From the cell containing the given text, extract its center point as [x, y] coordinate. 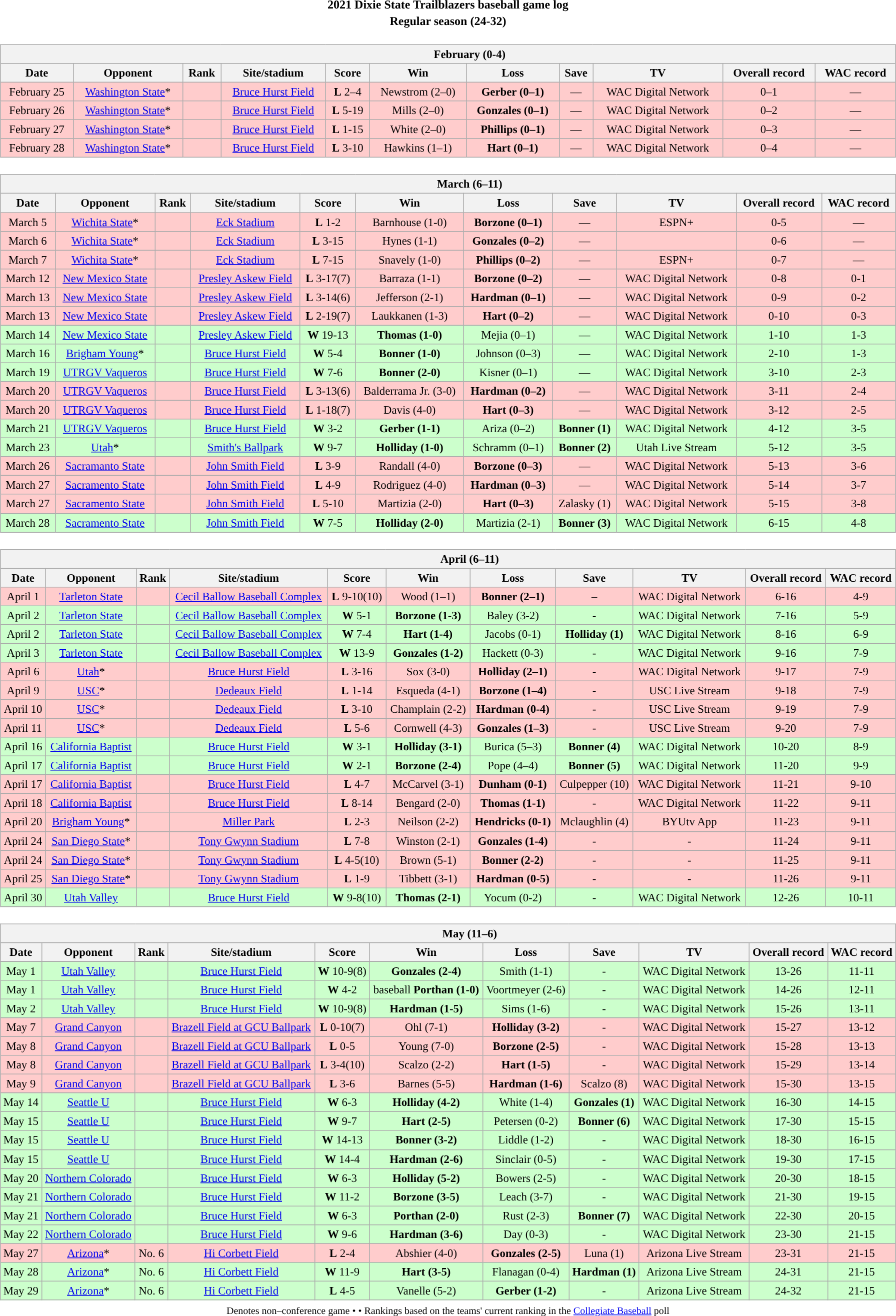
March 26 [28, 466]
Hart (1-4) [428, 634]
L 2–4 [347, 92]
5-15 [779, 504]
Bengard (2-0) [428, 803]
W 11-9 [342, 1272]
Gonzales (0–1) [513, 111]
Holliday (3-1) [428, 747]
9-20 [785, 728]
0-6 [779, 241]
BYUtv App [689, 822]
5-9 [861, 615]
Borzone (1–4) [513, 690]
March 16 [28, 354]
L 3-16 [357, 672]
Hardman (0-4) [513, 709]
Yocum (0-2) [513, 897]
2-10 [779, 354]
8-9 [861, 747]
Schramm (0–1) [508, 448]
Holliday (3-2) [526, 1027]
Borzone (0–2) [508, 278]
April 6 [23, 672]
Barraza (1-1) [409, 278]
McCarvel (3-1) [428, 784]
L 4-5 [342, 1290]
May 14 [21, 1102]
L 2-4 [342, 1253]
L 2-19(7) [328, 316]
L 4-5(10) [357, 860]
Mejia (0–1) [508, 335]
5-14 [779, 485]
Gonzales (1–3) [513, 728]
9-9 [861, 766]
April 16 [23, 747]
Gonzales (0–2) [508, 241]
L 5-10 [328, 504]
Holliday (1-0) [409, 448]
L 0-5 [342, 1046]
W 2-1 [357, 766]
2-3 [858, 372]
22-30 [788, 1215]
Sims (1-6) [526, 1008]
3-10 [779, 372]
Flanagan (0-4) [526, 1272]
March 21 [28, 429]
0-10 [779, 316]
Newstrom (2–0) [418, 92]
Scalzo (2-2) [426, 1065]
May 9 [21, 1084]
Hardman (1) [604, 1272]
24-31 [788, 1272]
Bonner (3) [584, 523]
11-24 [785, 841]
April 25 [23, 878]
L 1-2 [328, 222]
0-7 [779, 260]
February 26 [37, 111]
14-26 [788, 990]
W 5-1 [357, 615]
9-16 [785, 653]
Phillips (0–1) [513, 130]
0–2 [769, 111]
Dunham (0-1) [513, 784]
L 1-14 [357, 690]
May 27 [21, 1253]
15-28 [788, 1046]
Tibbett (3-1) [428, 878]
Kisner (0–1) [508, 372]
Zalasky (1) [584, 504]
L 1-9 [357, 878]
Holliday (1) [594, 634]
0–3 [769, 130]
13-13 [861, 1046]
Bonner (7) [604, 1215]
Day (0-3) [526, 1234]
Hart (0–1) [513, 148]
20-15 [861, 1215]
0-3 [858, 316]
8-16 [785, 634]
Rust (2-3) [526, 1215]
Cornwell (4-3) [428, 728]
Holliday (2-0) [409, 523]
Hart (2-5) [426, 1121]
Hynes (1-1) [409, 241]
20-30 [788, 1178]
0-2 [858, 297]
Miller Park [249, 822]
Sinclair (0-5) [526, 1159]
5-12 [779, 448]
L 7-8 [357, 841]
15-27 [788, 1027]
May 22 [21, 1234]
May (11–6) [448, 933]
10-20 [785, 747]
April 3 [23, 653]
0-5 [779, 222]
L 9-10(10) [357, 596]
L 2-3 [357, 822]
W 14-4 [342, 1159]
L 3-9 [328, 466]
L 5-6 [357, 728]
Laukkanen (1-3) [409, 316]
4-12 [779, 429]
Leach (3-7) [526, 1196]
Phillips (0–2) [508, 260]
February 28 [37, 148]
10-11 [861, 897]
Hendricks (0-1) [513, 822]
Gerber (0–1) [513, 92]
Borzone (2-4) [428, 766]
Bonner (3-2) [426, 1140]
Mills (2–0) [418, 111]
L 3-13(6) [328, 391]
April 18 [23, 803]
April 30 [23, 897]
L 8-14 [357, 803]
13-14 [861, 1065]
April (6–11) [448, 559]
Barnhouse (1-0) [409, 222]
0-8 [779, 278]
11-23 [785, 822]
Bonner (2) [584, 448]
Esqueda (4-1) [428, 690]
Hardman (0–1) [508, 297]
21-30 [788, 1196]
March 28 [28, 523]
W 9-8(10) [357, 897]
Petersen (0-2) [526, 1121]
11-22 [785, 803]
0-1 [858, 278]
15-26 [788, 1008]
6-9 [861, 634]
Bonner (1-0) [409, 354]
Wood (1–1) [428, 596]
16-15 [861, 1140]
Hawkins (1–1) [418, 148]
Bonner (2-2) [513, 860]
Holliday (2–1) [513, 672]
15-30 [788, 1084]
17-30 [788, 1121]
Bonner (2-0) [409, 372]
L 3-14(6) [328, 297]
5-13 [779, 466]
24-32 [788, 1290]
Mclaughlin (4) [594, 822]
May 20 [21, 1178]
L 3-17(7) [328, 278]
Hart (3-5) [426, 1272]
W 3-2 [328, 429]
Hart (0–2) [508, 316]
Gonzales (1-2) [428, 653]
March 6 [28, 241]
Gerber (1-2) [526, 1290]
L 1-15 [347, 130]
13-26 [788, 971]
W 19-13 [328, 335]
Porthan (2-0) [426, 1215]
L 3-4(10) [342, 1065]
Sacramanto State [105, 466]
13-11 [861, 1008]
9-19 [785, 709]
Ariza (0–2) [508, 429]
19-15 [861, 1196]
Holliday (5-2) [426, 1178]
15-29 [788, 1065]
March 5 [28, 222]
2-5 [858, 410]
W 4-2 [342, 990]
W 5-4 [328, 354]
Bonner (1) [584, 429]
Barnes (5-5) [426, 1084]
12-26 [785, 897]
W 11-2 [342, 1196]
11-11 [861, 971]
11-21 [785, 784]
Hart (1-5) [526, 1065]
7-16 [785, 615]
April 20 [23, 822]
Voortmeyer (2-6) [526, 990]
Sox (3-0) [428, 672]
Gonzales (1) [604, 1102]
4-8 [858, 523]
White (2–0) [418, 130]
2-4 [858, 391]
L 5-19 [347, 111]
6-15 [779, 523]
March 23 [28, 448]
April 9 [23, 690]
4-9 [861, 596]
Culpepper (10) [594, 784]
18-30 [788, 1140]
0–4 [769, 148]
W 14-13 [342, 1140]
March 14 [28, 335]
Young (7-0) [426, 1046]
Gonzales (2-4) [426, 971]
6-16 [785, 596]
Davis (4-0) [409, 410]
13-12 [861, 1027]
Jefferson (2-1) [409, 297]
baseball Porthan (1-0) [426, 990]
17-15 [861, 1159]
13-15 [861, 1084]
Hardman (0-5) [513, 878]
Bonner (2–1) [513, 596]
Bonner (4) [594, 747]
16-30 [788, 1102]
Borzone (0–3) [508, 466]
Burica (5–3) [513, 747]
Champlain (2-2) [428, 709]
3-8 [858, 504]
11-20 [785, 766]
W 7-6 [328, 372]
Borzone (0–1) [508, 222]
Hardman (0–3) [508, 485]
L 7-15 [328, 260]
L 3-15 [328, 241]
Ohl (7-1) [426, 1027]
Balderrama Jr. (3-0) [409, 391]
March 7 [28, 260]
February 27 [37, 130]
L 3-6 [342, 1084]
W 9-6 [342, 1234]
9-18 [785, 690]
Thomas (1-1) [513, 803]
19-30 [788, 1159]
Gerber (1-1) [409, 429]
0–1 [769, 92]
Jacobs (0-1) [513, 634]
White (1-4) [526, 1102]
L 4-9 [328, 485]
Winston (2-1) [428, 841]
April 11 [23, 728]
March (6–11) [448, 184]
9-17 [785, 672]
23-30 [788, 1234]
Holliday (4-2) [426, 1102]
February (0-4) [448, 54]
– [594, 596]
W 3-1 [357, 747]
May 28 [21, 1272]
Martizia (2-1) [508, 523]
L 0-10(7) [342, 1027]
23-31 [788, 1253]
Borzone (2-5) [526, 1046]
Abshier (4-0) [426, 1253]
Martizia (2-0) [409, 504]
3-11 [779, 391]
11-26 [785, 878]
12-11 [861, 990]
Borzone (1-3) [428, 615]
Smith (1-1) [526, 971]
Vanelle (5-2) [426, 1290]
Hardman (3-6) [426, 1234]
Pope (4–4) [513, 766]
Gonzales (2-5) [526, 1253]
L 4-7 [357, 784]
W 7-4 [357, 634]
May 29 [21, 1290]
Baley (3-2) [513, 615]
Hardman (1-6) [526, 1084]
May 2 [21, 1008]
Thomas (1-0) [409, 335]
Hardman (1-5) [426, 1008]
Utah Live Stream [676, 448]
April 10 [23, 709]
3-12 [779, 410]
February 25 [37, 92]
Hardman (2-6) [426, 1159]
3-7 [858, 485]
Neilson (2-2) [428, 822]
11-25 [785, 860]
Luna (1) [604, 1253]
Hardman (0–2) [508, 391]
1-10 [779, 335]
3-6 [858, 466]
Johnson (0–3) [508, 354]
Bonner (5) [594, 766]
Bonner (6) [604, 1121]
18-15 [861, 1178]
L 1-18(7) [328, 410]
Snavely (1-0) [409, 260]
Borzone (3-5) [426, 1196]
Rodriguez (4-0) [409, 485]
Scalzo (8) [604, 1084]
Liddle (1-2) [526, 1140]
W 13-9 [357, 653]
Thomas (2-1) [428, 897]
14-15 [861, 1102]
Hackett (0-3) [513, 653]
Gonzales (1-4) [513, 841]
March 12 [28, 278]
Bowers (2-5) [526, 1178]
W 7-5 [328, 523]
0-9 [779, 297]
9-10 [861, 784]
Brown (5-1) [428, 860]
15-15 [861, 1121]
Smith's Ballpark [245, 448]
March 19 [28, 372]
April 1 [23, 596]
Randall (4-0) [409, 466]
May 7 [21, 1027]
